Return the (X, Y) coordinate for the center point of the cell that contains the specified text.  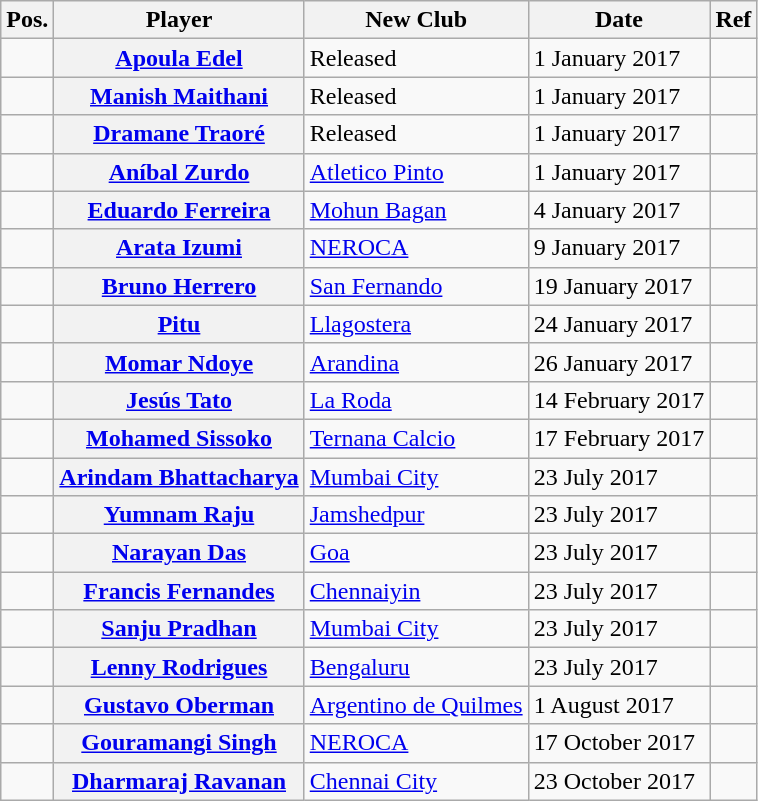
Ref (734, 20)
Ternana Calcio (416, 438)
Gouramangi Singh (179, 743)
Bruno Herrero (179, 286)
Momar Ndoye (179, 362)
9 January 2017 (619, 248)
Jesús Tato (179, 400)
Eduardo Ferreira (179, 210)
17 February 2017 (619, 438)
24 January 2017 (619, 324)
Date (619, 20)
Chennai City (416, 781)
Arata Izumi (179, 248)
Arandina (416, 362)
Arindam Bhattacharya (179, 477)
Gustavo Oberman (179, 705)
19 January 2017 (619, 286)
Atletico Pinto (416, 172)
Mohamed Sissoko (179, 438)
Chennaiyin (416, 591)
17 October 2017 (619, 743)
Manish Maithani (179, 96)
Lenny Rodrigues (179, 667)
26 January 2017 (619, 362)
Goa (416, 553)
Mohun Bagan (416, 210)
Francis Fernandes (179, 591)
Yumnam Raju (179, 515)
Bengaluru (416, 667)
14 February 2017 (619, 400)
Aníbal Zurdo (179, 172)
New Club (416, 20)
Apoula Edel (179, 58)
Pos. (28, 20)
1 August 2017 (619, 705)
La Roda (416, 400)
23 October 2017 (619, 781)
Narayan Das (179, 553)
Llagostera (416, 324)
Sanju Pradhan (179, 629)
Pitu (179, 324)
Player (179, 20)
San Fernando (416, 286)
Dharmaraj Ravanan (179, 781)
Jamshedpur (416, 515)
Argentino de Quilmes (416, 705)
4 January 2017 (619, 210)
Dramane Traoré (179, 134)
